Capture the cell that displays the provided text and extract its (X, Y) central coordinate. 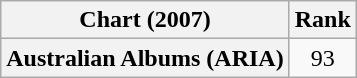
Australian Albums (ARIA) (145, 58)
93 (322, 58)
Chart (2007) (145, 20)
Rank (322, 20)
